Pinpoint the cell where the given text exists, returning its (x, y) midpoint coordinate. 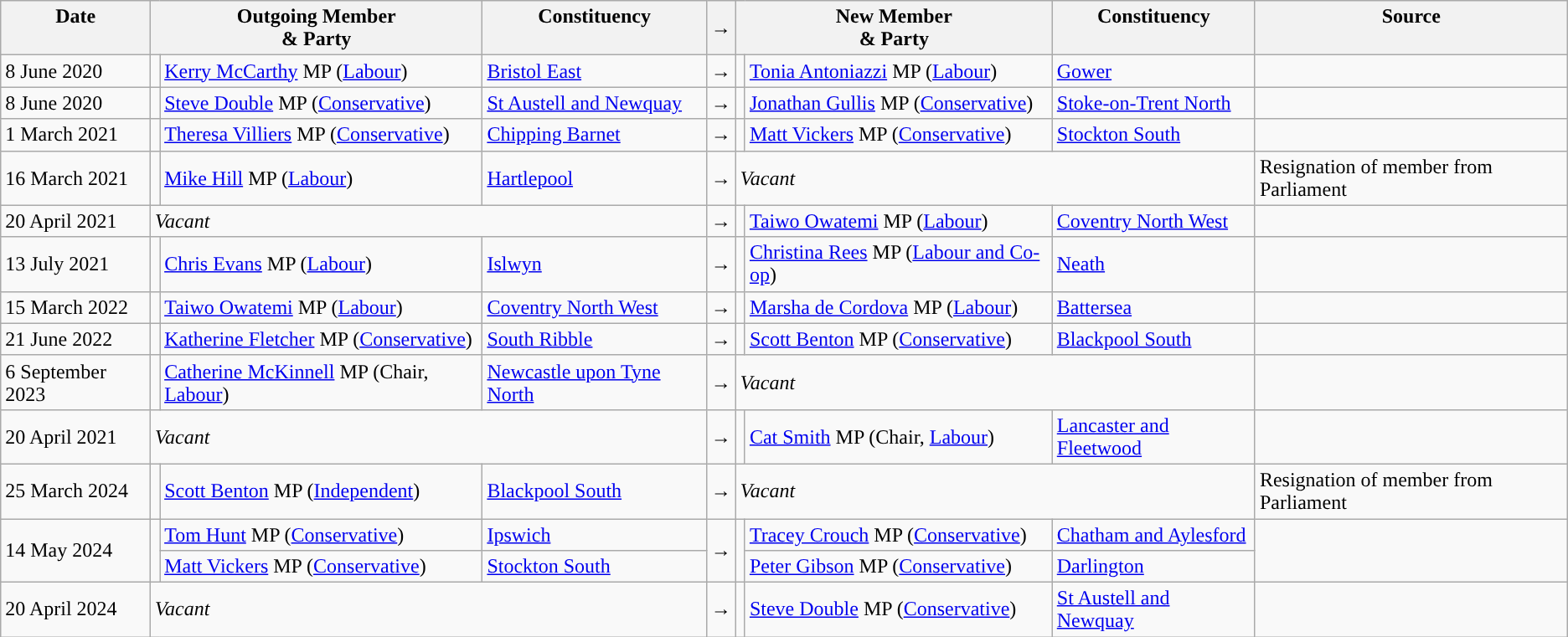
Christina Rees MP (Labour and Co-op) (898, 265)
Battersea (1153, 307)
25 March 2024 (75, 491)
Catherine McKinnell MP (Chair, Labour) (322, 382)
New Member& Party (894, 28)
20 April 2024 (75, 609)
Ipswich (595, 535)
Bristol East (595, 71)
Scott Benton MP (Independent) (322, 491)
Katherine Fletcher MP (Conservative) (322, 339)
Mike Hill MP (Labour) (322, 177)
Outgoing Member& Party (317, 28)
Marsha de Cordova MP (Labour) (898, 307)
14 May 2024 (75, 551)
Gower (1153, 71)
Newcastle upon Tyne North (595, 382)
Theresa Villiers MP (Conservative) (322, 135)
Chatham and Aylesford (1153, 535)
Cat Smith MP (Chair, Labour) (898, 437)
Source (1411, 28)
21 June 2022 (75, 339)
Peter Gibson MP (Conservative) (898, 567)
Chris Evans MP (Labour) (322, 265)
Hartlepool (595, 177)
Date (75, 28)
6 September 2023 (75, 382)
Chipping Barnet (595, 135)
13 July 2021 (75, 265)
16 March 2021 (75, 177)
South Ribble (595, 339)
Darlington (1153, 567)
Jonathan Gullis MP (Conservative) (898, 103)
Stoke-on-Trent North (1153, 103)
Neath (1153, 265)
Tonia Antoniazzi MP (Labour) (898, 71)
Islwyn (595, 265)
15 March 2022 (75, 307)
Scott Benton MP (Conservative) (898, 339)
1 March 2021 (75, 135)
Lancaster and Fleetwood (1153, 437)
Tom Hunt MP (Conservative) (322, 535)
Kerry McCarthy MP (Labour) (322, 71)
Tracey Crouch MP (Conservative) (898, 535)
